For the text-containing cell, return its midpoint in [X, Y] coordinate format. 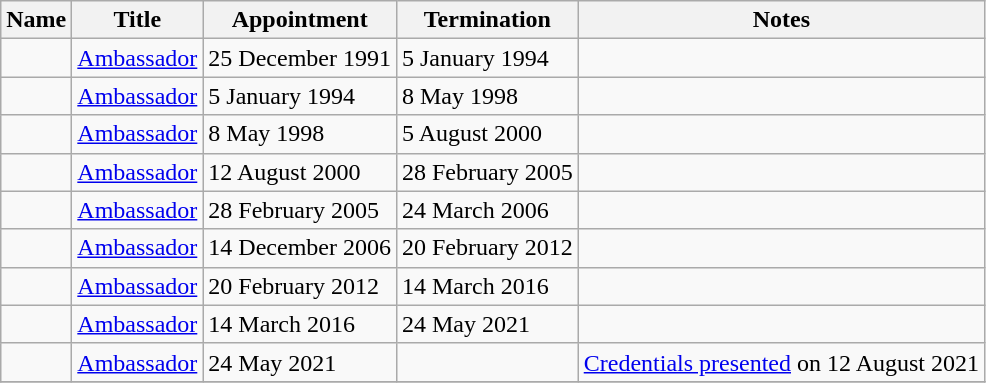
Termination [487, 20]
24 March 2006 [487, 210]
Credentials presented on 12 August 2021 [781, 362]
12 August 2000 [300, 172]
5 August 2000 [487, 134]
Name [36, 20]
Notes [781, 20]
14 December 2006 [300, 248]
Appointment [300, 20]
Title [138, 20]
25 December 1991 [300, 58]
